From the cell containing the given text, extract its center point as [x, y] coordinate. 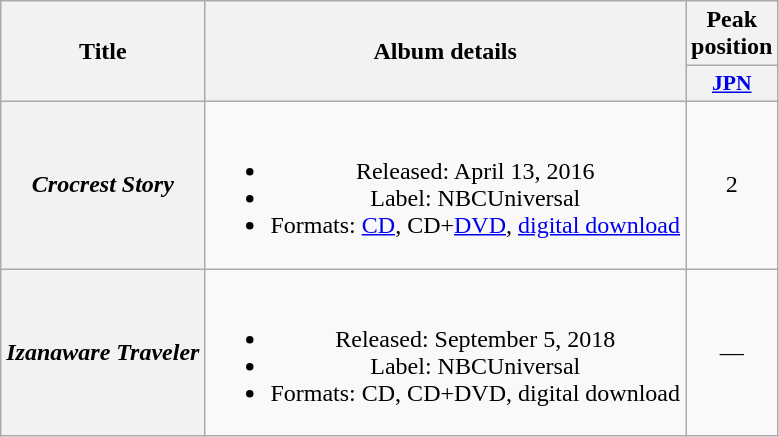
JPN [732, 84]
— [732, 352]
Crocrest Story [103, 184]
Album details [446, 52]
Title [103, 52]
Released: April 13, 2016Label: NBCUniversalFormats: CD, CD+DVD, digital download [446, 184]
Released: September 5, 2018Label: NBCUniversalFormats: CD, CD+DVD, digital download [446, 352]
2 [732, 184]
Peak position [732, 34]
Izanaware Traveler [103, 352]
